Search for the cell housing the specified text and yield its (x, y) center coordinate. 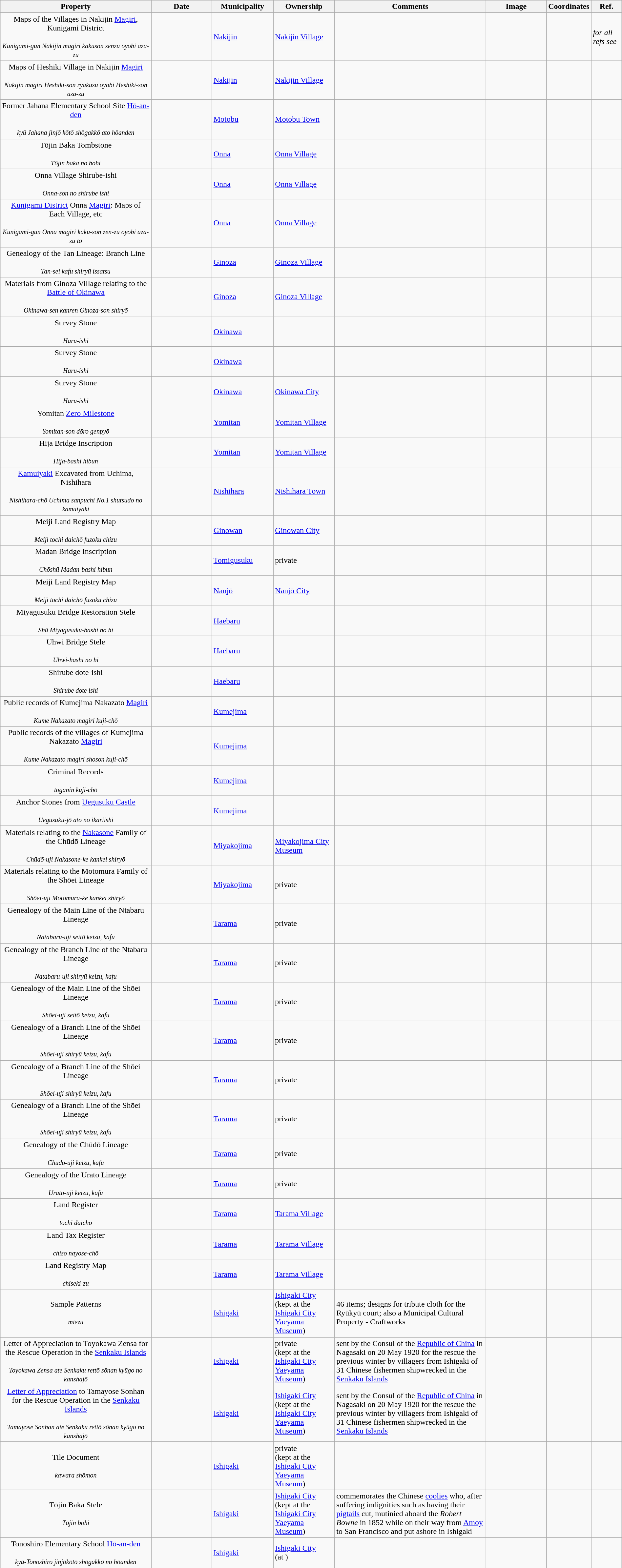
Tonoshiro Elementary School Hō-an-denkyū-Tonoshiro jinjōkōtō shōgakkō no hōanden (76, 1553)
Coordinates (569, 7)
Tile Documentkawara shōmon (76, 1466)
Genealogy of the Main Line of the Shōei LineageShōei-uji seitō keizu, kafu (76, 1002)
Okinawa City (304, 392)
Materials relating to the Motomura Family of the Shōei LineageShōei-uji Motomura-ke kankei shiryō (76, 884)
for all refs see (606, 37)
Genealogy of the Urato LineageUrato-uji keizu, kafu (76, 1184)
Maps of the Villages in Nakijin Magiri, Kunigami DistrictKunigami-gun Nakijin magiri kakuson zenzu oyobi aza-zu (76, 37)
Ginowan City (304, 530)
Motobu (242, 119)
46 items; designs for tribute cloth for the Ryūkyū court; also a Municipal Cultural Property - Craftworks (410, 1313)
Ishigaki City(at ) (304, 1553)
Letter of Appreciation to Toyokawa Zensa for the Rescue Operation in the Senkaku IslandsToyokawa Zensa ate Senkaku rettō sōnan kyūgo no kanshajō (76, 1361)
Letter of Appreciation to Tamayose Sonhan for the Rescue Operation in the Senkaku IslandsTamayose Sonhan ate Senkaku rettō sōnan kyūgo no kanshajō (76, 1414)
Tomigusuku (242, 560)
Land Registertochi daichō (76, 1214)
Tōjin Baka SteleTōjin bohi (76, 1514)
Nishihara Town (304, 491)
Ref. (606, 7)
Onna Village Shirube-ishiOnna-son no shirube ishi (76, 184)
Image (516, 7)
Materials from Ginoza Village relating to the Battle of OkinawaOkinawa-sen kanren Ginoza-son shiryō (76, 296)
Uhwi Bridge SteleUhwi-hashi no hi (76, 651)
Criminal Recordstoganin kuji-chō (76, 781)
Madan Bridge InscriptionChōshū Madan-bashi hibun (76, 560)
Property (76, 7)
Miyagusuku Bridge Restoration SteleShū Miyagusuku-bashi no hi (76, 621)
Public records of the villages of Kumejima Nakazato MagiriKume Nakazato magiri shoson kuji-chō (76, 746)
Date (181, 7)
Land Tax Registerchiso nayose-chō (76, 1244)
Former Jahana Elementary School Site Hō-an-denkyū Jahana jinjō kōtō shōgakkō ato hōanden (76, 119)
Genealogy of the Branch Line of the Ntabaru LineageNatabaru-uji shiryū keizu, kafu (76, 963)
Municipality (242, 7)
Kamuiyaki Excavated from Uchima, NishiharaNishihara-chō Uchima sanpuchi No.1 shutsudo no kamuiyaki (76, 491)
Genealogy of the Chūdō LineageChūdō-uji keizu, kafu (76, 1153)
Nanjō City (304, 591)
Tōjin Baka TombstoneTōjin baka no bohi (76, 154)
Yomitan Zero MilestoneYomitan-son dōro genpyō (76, 422)
Nishihara (242, 491)
Nanjō (242, 591)
Motobu Town (304, 119)
Genealogy of the Tan Lineage: Branch LineTan-sei kafu shiryū issatsu (76, 262)
Shirube dote-ishiShirube dote ishi (76, 681)
Maps of Heshiki Village in Nakijin MagiriNakijin magiri Heshiki-son ryakuzu oyobi Heshiki-son aza-zu (76, 80)
Anchor Stones from Uegusuku CastleUegusuku-jō ato no ikariishi (76, 811)
Hija Bridge InscriptionHija-bashi hibun (76, 452)
Ginowan (242, 530)
Miyakojima City Museum (304, 845)
Genealogy of the Main Line of the Ntabaru LineageNatabaru-uji seitō keizu, kafu (76, 924)
Land Registry Mapchiseki-zu (76, 1274)
Materials relating to the Nakasone Family of the Chūdō LineageChūdō-uji Nakasone-ke kankei shiryō (76, 845)
Ownership (304, 7)
Public records of Kumejima Nakazato MagiriKume Nakazato magiri kuji-chō (76, 711)
Kunigami District Onna Magiri: Maps of Each Village, etcKunigami-gun Onna magiri kaku-son zen-zu oyobi aza-zu tō (76, 223)
Sample Patternsmiezu (76, 1313)
Comments (410, 7)
